Search for the cell housing the specified text and yield its [x, y] center coordinate. 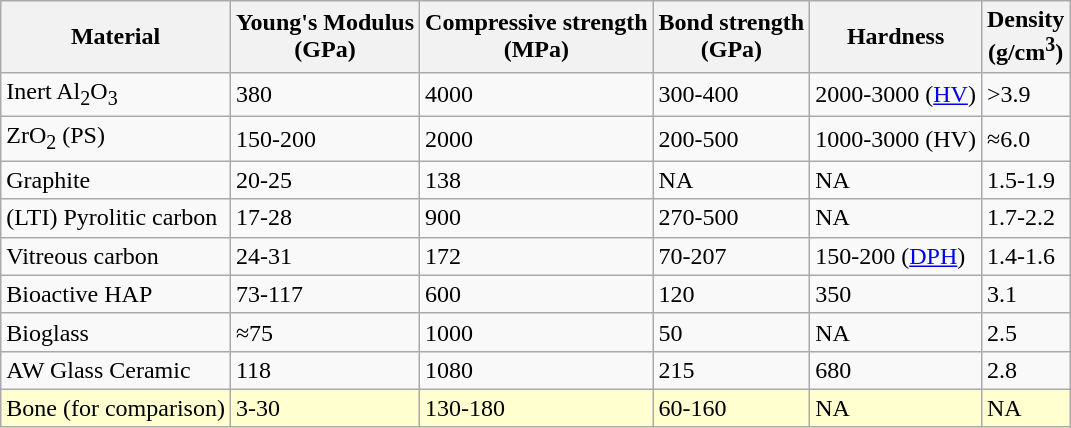
>3.9 [1025, 94]
270-500 [732, 218]
2000-3000 (HV) [896, 94]
900 [537, 218]
Density(g/cm3) [1025, 37]
Bone (for comparison) [116, 408]
Bioactive HAP [116, 294]
380 [324, 94]
24-31 [324, 256]
17-28 [324, 218]
1080 [537, 370]
2.8 [1025, 370]
3-30 [324, 408]
≈6.0 [1025, 139]
Bond strength(GPa) [732, 37]
Material [116, 37]
Compressive strength(MPa) [537, 37]
Vitreous carbon [116, 256]
1.5-1.9 [1025, 180]
172 [537, 256]
Inert Al2O3 [116, 94]
4000 [537, 94]
70-207 [732, 256]
215 [732, 370]
150-200 (DPH) [896, 256]
300-400 [732, 94]
200-500 [732, 139]
(LTI) Pyrolitic carbon [116, 218]
138 [537, 180]
Bioglass [116, 332]
2000 [537, 139]
350 [896, 294]
1.4-1.6 [1025, 256]
73-117 [324, 294]
150-200 [324, 139]
2.5 [1025, 332]
Hardness [896, 37]
Young's Modulus(GPa) [324, 37]
130-180 [537, 408]
AW Glass Ceramic [116, 370]
ZrO2 (PS) [116, 139]
50 [732, 332]
1.7-2.2 [1025, 218]
600 [537, 294]
≈75 [324, 332]
120 [732, 294]
680 [896, 370]
20-25 [324, 180]
Graphite [116, 180]
1000-3000 (HV) [896, 139]
1000 [537, 332]
118 [324, 370]
3.1 [1025, 294]
60-160 [732, 408]
